Extract the (x, y) coordinate from the center of the cell holding the provided text.  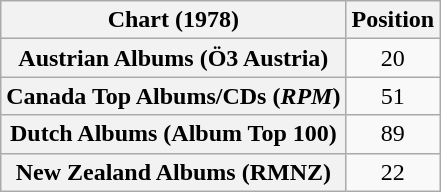
Canada Top Albums/CDs (RPM) (174, 96)
Dutch Albums (Album Top 100) (174, 134)
Position (393, 20)
New Zealand Albums (RMNZ) (174, 172)
89 (393, 134)
51 (393, 96)
Austrian Albums (Ö3 Austria) (174, 58)
22 (393, 172)
Chart (1978) (174, 20)
20 (393, 58)
